Extract the [x, y] coordinate from the center of the cell holding the provided text.  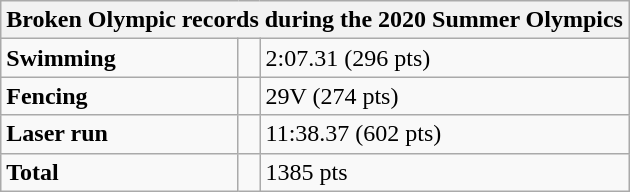
Laser run [120, 134]
1385 pts [444, 172]
29V (274 pts) [444, 96]
Total [120, 172]
Swimming [120, 58]
2:07.31 (296 pts) [444, 58]
Fencing [120, 96]
11:38.37 (602 pts) [444, 134]
Broken Olympic records during the 2020 Summer Olympics [315, 20]
